For the text-containing cell, return its midpoint in (X, Y) coordinate format. 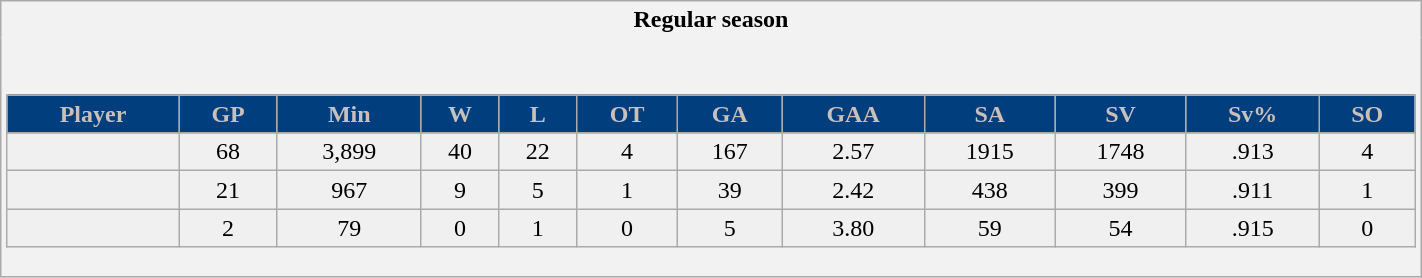
.913 (1253, 152)
9 (460, 190)
1748 (1120, 152)
OT (626, 114)
GP (228, 114)
438 (990, 190)
54 (1120, 228)
2.42 (854, 190)
68 (228, 152)
40 (460, 152)
.915 (1253, 228)
79 (349, 228)
167 (730, 152)
SA (990, 114)
SO (1368, 114)
W (460, 114)
21 (228, 190)
L (538, 114)
3,899 (349, 152)
2 (228, 228)
Sv% (1253, 114)
GA (730, 114)
1915 (990, 152)
59 (990, 228)
.911 (1253, 190)
Min (349, 114)
3.80 (854, 228)
22 (538, 152)
Regular season (711, 20)
Player (93, 114)
GAA (854, 114)
967 (349, 190)
399 (1120, 190)
SV (1120, 114)
39 (730, 190)
2.57 (854, 152)
